Determine the [x, y] coordinate at the center of the cell enclosing the given text.  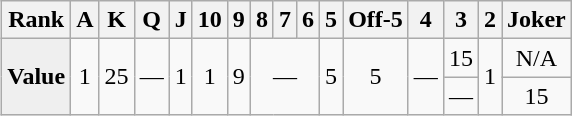
25 [116, 77]
A [85, 20]
Off-5 [376, 20]
7 [284, 20]
3 [460, 20]
Joker [537, 20]
Q [152, 20]
N/A [537, 58]
4 [426, 20]
10 [210, 20]
Value [36, 77]
6 [308, 20]
K [116, 20]
2 [490, 20]
J [180, 20]
8 [262, 20]
Rank [36, 20]
